Output the [X, Y] coordinate of the center of the cell containing the given text.  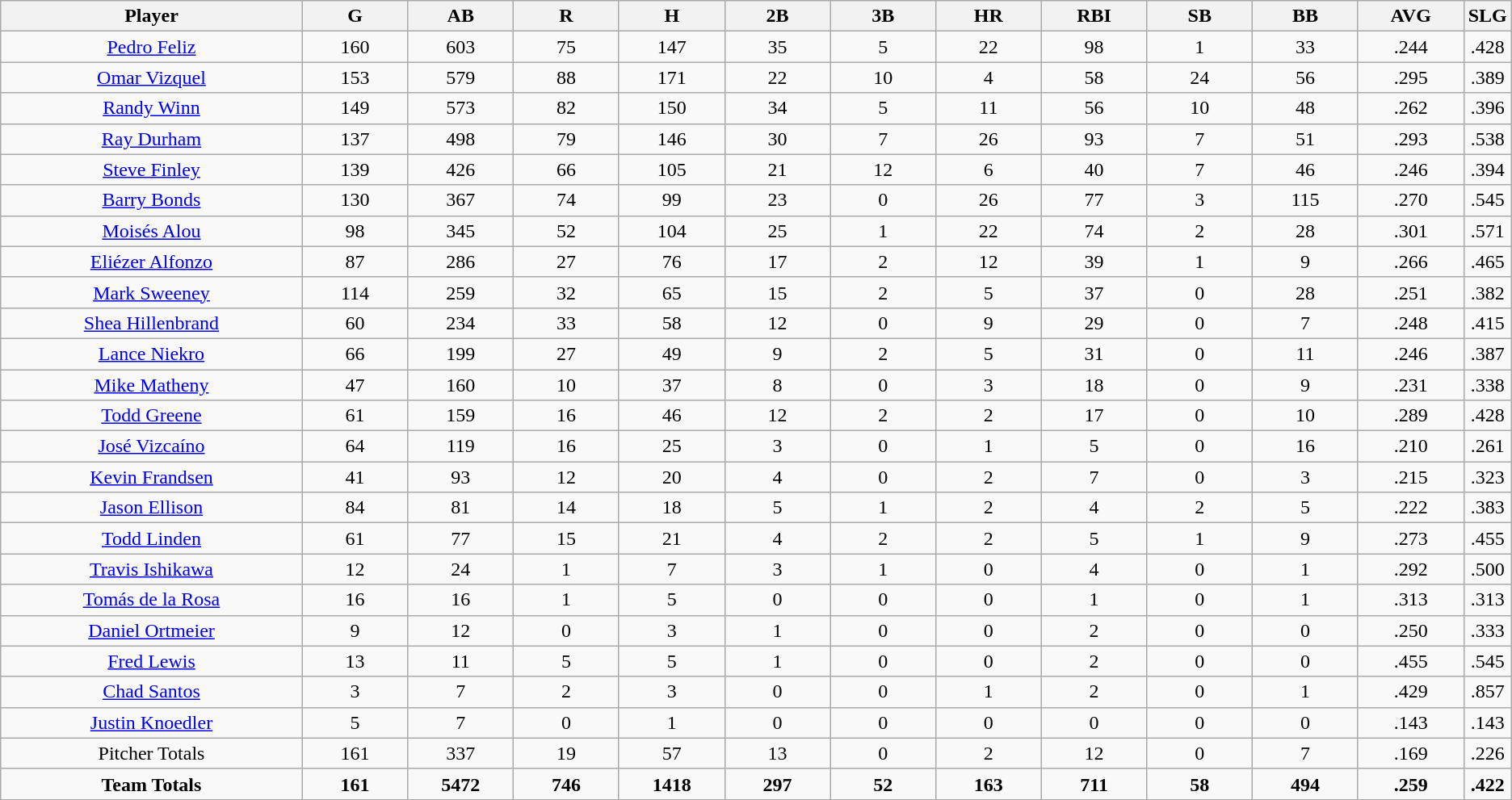
AVG [1410, 16]
.396 [1488, 108]
.270 [1410, 200]
115 [1305, 200]
.415 [1488, 323]
.387 [1488, 354]
.262 [1410, 108]
31 [1094, 354]
.382 [1488, 292]
.389 [1488, 77]
.248 [1410, 323]
159 [460, 416]
.422 [1488, 784]
199 [460, 354]
Barry Bonds [152, 200]
.210 [1410, 446]
.226 [1488, 753]
297 [777, 784]
163 [989, 784]
.261 [1488, 446]
137 [355, 139]
114 [355, 292]
Fred Lewis [152, 661]
104 [672, 231]
.222 [1410, 508]
Justin Knoedler [152, 723]
75 [567, 47]
41 [355, 477]
Pedro Feliz [152, 47]
99 [672, 200]
Randy Winn [152, 108]
Steve Finley [152, 170]
.429 [1410, 692]
5472 [460, 784]
.538 [1488, 139]
G [355, 16]
José Vizcaíno [152, 446]
51 [1305, 139]
Jason Ellison [152, 508]
34 [777, 108]
1418 [672, 784]
.273 [1410, 538]
.259 [1410, 784]
3B [884, 16]
426 [460, 170]
64 [355, 446]
2B [777, 16]
19 [567, 753]
Shea Hillenbrand [152, 323]
87 [355, 262]
573 [460, 108]
234 [460, 323]
.301 [1410, 231]
HR [989, 16]
.231 [1410, 385]
130 [355, 200]
88 [567, 77]
498 [460, 139]
.857 [1488, 692]
345 [460, 231]
76 [672, 262]
494 [1305, 784]
Player [152, 16]
603 [460, 47]
Pitcher Totals [152, 753]
Daniel Ortmeier [152, 630]
81 [460, 508]
SB [1200, 16]
.169 [1410, 753]
711 [1094, 784]
82 [567, 108]
Lance Niekro [152, 354]
AB [460, 16]
.250 [1410, 630]
49 [672, 354]
150 [672, 108]
35 [777, 47]
337 [460, 753]
.333 [1488, 630]
6 [989, 170]
H [672, 16]
Tomás de la Rosa [152, 600]
119 [460, 446]
30 [777, 139]
149 [355, 108]
.292 [1410, 569]
147 [672, 47]
57 [672, 753]
Eliézer Alfonzo [152, 262]
367 [460, 200]
29 [1094, 323]
.338 [1488, 385]
SLG [1488, 16]
153 [355, 77]
Kevin Frandsen [152, 477]
40 [1094, 170]
Mark Sweeney [152, 292]
48 [1305, 108]
84 [355, 508]
.571 [1488, 231]
47 [355, 385]
Chad Santos [152, 692]
65 [672, 292]
RBI [1094, 16]
Moisés Alou [152, 231]
8 [777, 385]
746 [567, 784]
.266 [1410, 262]
BB [1305, 16]
32 [567, 292]
.251 [1410, 292]
Omar Vizquel [152, 77]
259 [460, 292]
.394 [1488, 170]
286 [460, 262]
79 [567, 139]
.289 [1410, 416]
.465 [1488, 262]
.215 [1410, 477]
39 [1094, 262]
105 [672, 170]
14 [567, 508]
139 [355, 170]
20 [672, 477]
Todd Greene [152, 416]
Todd Linden [152, 538]
Mike Matheny [152, 385]
Ray Durham [152, 139]
579 [460, 77]
Team Totals [152, 784]
23 [777, 200]
.244 [1410, 47]
146 [672, 139]
.323 [1488, 477]
171 [672, 77]
.293 [1410, 139]
.295 [1410, 77]
.500 [1488, 569]
R [567, 16]
Travis Ishikawa [152, 569]
.383 [1488, 508]
60 [355, 323]
